Return (X, Y) of the center of cell containing provided text 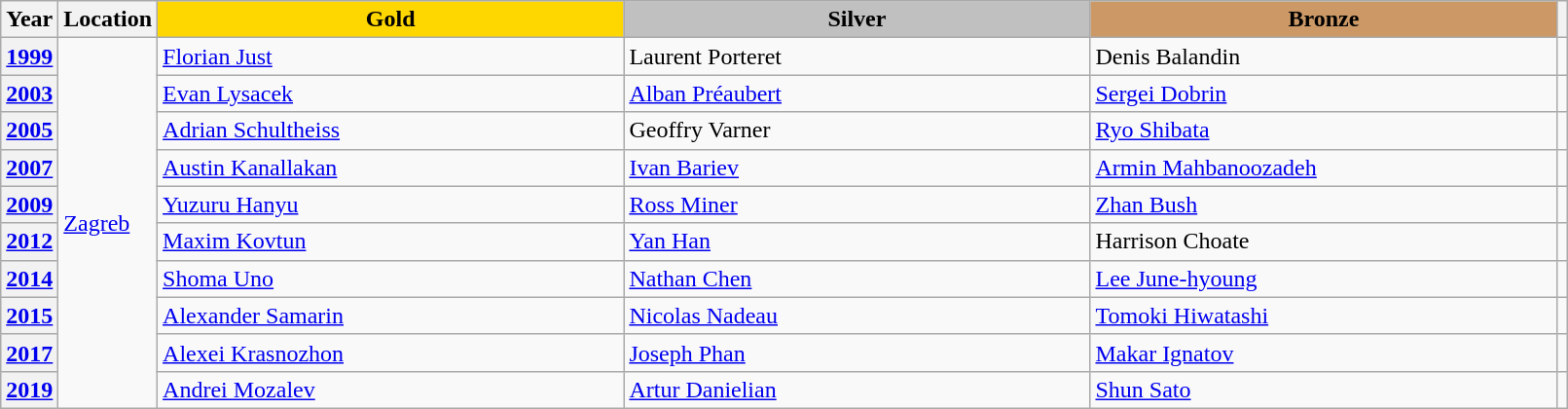
2015 (29, 316)
Zagreb (108, 224)
Silver (857, 19)
Armin Mahbanoozadeh (1324, 167)
Alban Préaubert (857, 93)
Artur Danielian (857, 390)
1999 (29, 56)
Maxim Kovtun (391, 242)
Joseph Phan (857, 353)
Zhan Bush (1324, 204)
Nathan Chen (857, 279)
Florian Just (391, 56)
2009 (29, 204)
Alexei Krasnozhon (391, 353)
2003 (29, 93)
Andrei Mozalev (391, 390)
2007 (29, 167)
2017 (29, 353)
Makar Ignatov (1324, 353)
Ross Miner (857, 204)
Shoma Uno (391, 279)
Harrison Choate (1324, 242)
Adrian Schultheiss (391, 130)
Gold (391, 19)
2005 (29, 130)
Alexander Samarin (391, 316)
Bronze (1324, 19)
Lee June-hyoung (1324, 279)
Ivan Bariev (857, 167)
Shun Sato (1324, 390)
Geoffry Varner (857, 130)
2019 (29, 390)
Yuzuru Hanyu (391, 204)
Year (29, 19)
Location (108, 19)
Sergei Dobrin (1324, 93)
Yan Han (857, 242)
Evan Lysacek (391, 93)
Nicolas Nadeau (857, 316)
Ryo Shibata (1324, 130)
Austin Kanallakan (391, 167)
Tomoki Hiwatashi (1324, 316)
2012 (29, 242)
Denis Balandin (1324, 56)
2014 (29, 279)
Laurent Porteret (857, 56)
